Find where the given text appears and provide that cell's center as (x, y) coordinate. 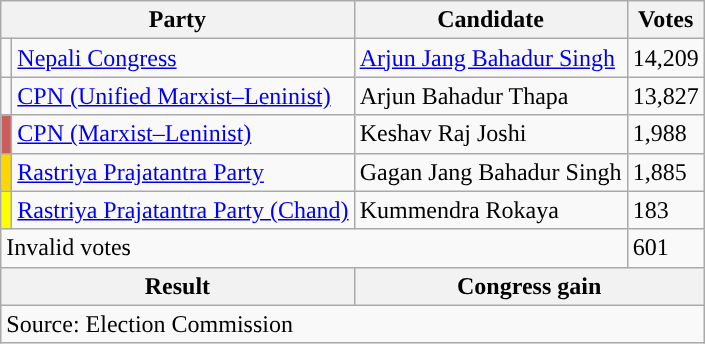
601 (666, 248)
1,885 (666, 172)
Candidate (490, 20)
13,827 (666, 96)
Result (178, 286)
Rastriya Prajatantra Party (183, 172)
Arjun Jang Bahadur Singh (490, 58)
CPN (Unified Marxist–Leninist) (183, 96)
1,988 (666, 134)
Nepali Congress (183, 58)
Congress gain (529, 286)
Gagan Jang Bahadur Singh (490, 172)
Source: Election Commission (352, 324)
183 (666, 210)
Votes (666, 20)
Keshav Raj Joshi (490, 134)
Invalid votes (314, 248)
Arjun Bahadur Thapa (490, 96)
Kummendra Rokaya (490, 210)
Party (178, 20)
Rastriya Prajatantra Party (Chand) (183, 210)
CPN (Marxist–Leninist) (183, 134)
14,209 (666, 58)
